From the cell containing the given text, extract its center point as (x, y) coordinate. 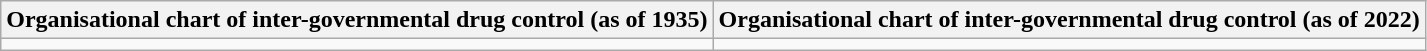
Organisational chart of inter-governmental drug control (as of 1935) (357, 20)
Organisational chart of inter-governmental drug control (as of 2022) (1069, 20)
